Return (x, y) of the center of cell containing provided text 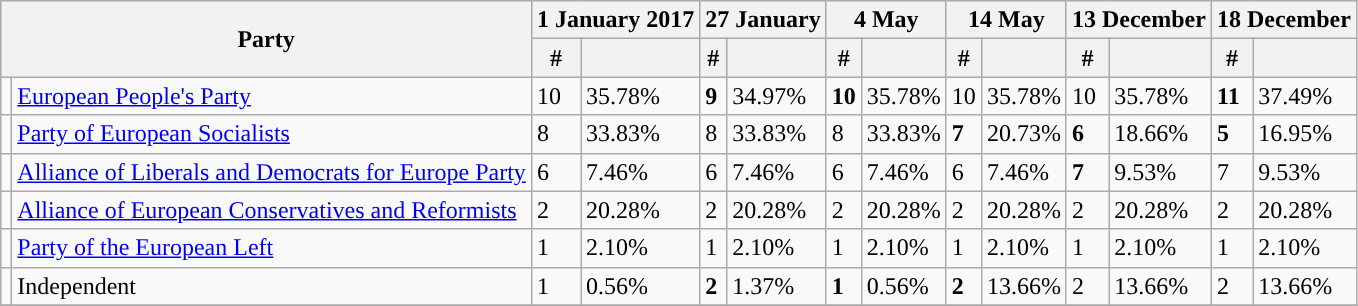
Alliance of European Conservatives and Reformists (272, 210)
European People's Party (272, 96)
Party of the European Left (272, 248)
Alliance of Liberals and Democrats for Europe Party (272, 172)
18 December (1284, 20)
5 (1232, 134)
4 May (886, 20)
13 December (1138, 20)
11 (1232, 96)
34.97% (776, 96)
Independent (272, 286)
14 May (1006, 20)
27 January (763, 20)
37.49% (1305, 96)
1.37% (776, 286)
9 (714, 96)
20.73% (1024, 134)
Party of European Socialists (272, 134)
16.95% (1305, 134)
18.66% (1160, 134)
Party (266, 39)
1 January 2017 (615, 20)
